Identify which cell holds the provided text, then report its [x, y] central coordinate. 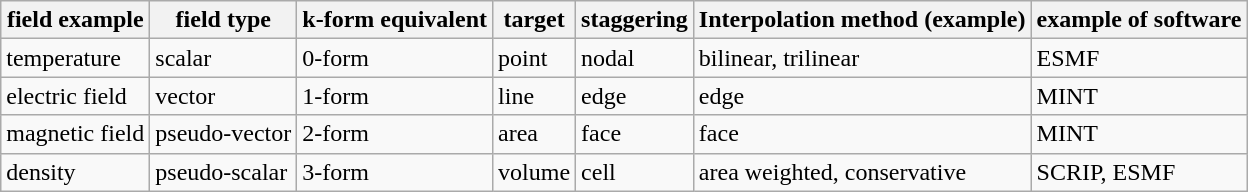
point [534, 58]
staggering [635, 20]
3-form [395, 172]
0-form [395, 58]
k-form equivalent [395, 20]
example of software [1139, 20]
area [534, 134]
SCRIP, ESMF [1139, 172]
electric field [76, 96]
Interpolation method (example) [862, 20]
1-form [395, 96]
2-form [395, 134]
target [534, 20]
bilinear, trilinear [862, 58]
pseudo-vector [224, 134]
pseudo-scalar [224, 172]
density [76, 172]
nodal [635, 58]
cell [635, 172]
temperature [76, 58]
magnetic field [76, 134]
volume [534, 172]
scalar [224, 58]
vector [224, 96]
line [534, 96]
field example [76, 20]
ESMF [1139, 58]
area weighted, conservative [862, 172]
field type [224, 20]
